Provide the [x, y] coordinate of the cell's center where the given text is located.  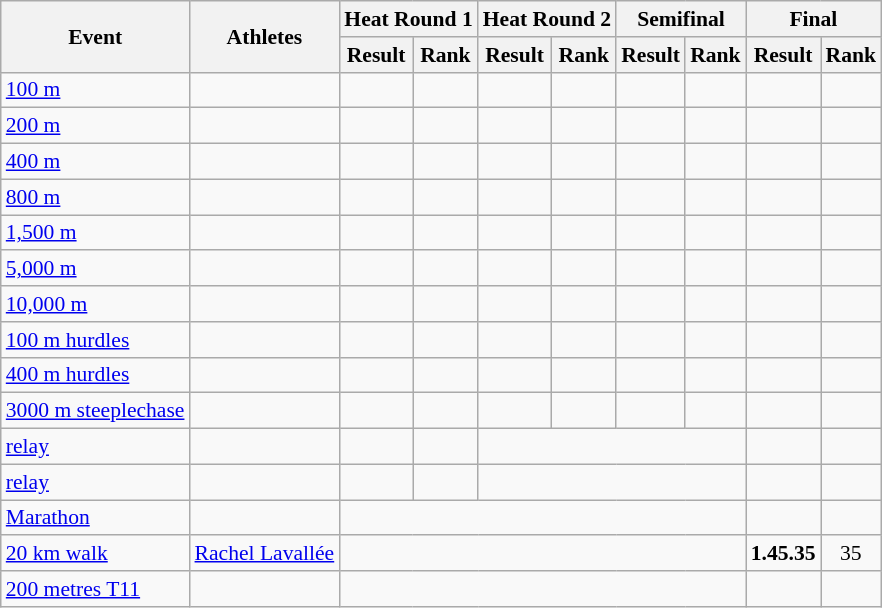
Semifinal [680, 19]
10,000 m [96, 304]
400 m hurdles [96, 375]
100 m [96, 90]
100 m hurdles [96, 340]
Athletes [265, 36]
Heat Round 1 [408, 19]
1.45.35 [784, 554]
200 metres T11 [96, 589]
400 m [96, 162]
200 m [96, 126]
Final [814, 19]
35 [852, 554]
1,500 m [96, 233]
Rachel Lavallée [265, 554]
Marathon [96, 518]
Heat Round 2 [547, 19]
3000 m steeplechase [96, 411]
20 km walk [96, 554]
5,000 m [96, 269]
800 m [96, 197]
Event [96, 36]
